Return the (x, y) coordinate for the center point of the cell that contains the specified text.  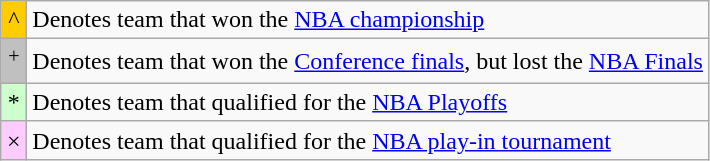
+ (14, 62)
* (14, 102)
Denotes team that won the Conference finals, but lost the NBA Finals (368, 62)
Denotes team that qualified for the NBA Playoffs (368, 102)
× (14, 140)
Denotes team that qualified for the NBA play-in tournament (368, 140)
^ (14, 20)
Denotes team that won the NBA championship (368, 20)
